Return the (X, Y) coordinate for the center point of the cell that contains the specified text.  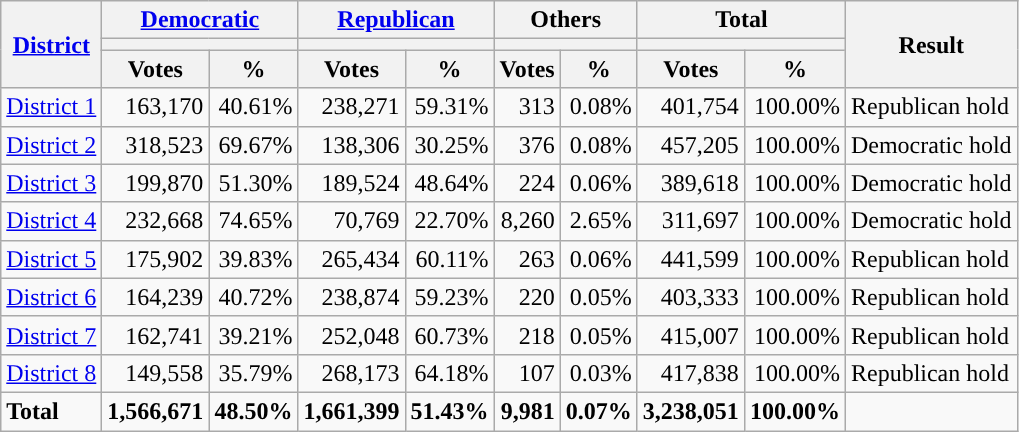
3,238,051 (690, 411)
318,523 (156, 145)
40.72% (254, 297)
1,566,671 (156, 411)
107 (527, 373)
0.07% (598, 411)
238,874 (352, 297)
401,754 (690, 107)
40.61% (254, 107)
Republican (396, 20)
175,902 (156, 259)
51.43% (450, 411)
District 8 (52, 373)
District 7 (52, 335)
138,306 (352, 145)
District 6 (52, 297)
313 (527, 107)
70,769 (352, 221)
149,558 (156, 373)
224 (527, 183)
164,239 (156, 297)
Others (566, 20)
51.30% (254, 183)
417,838 (690, 373)
311,697 (690, 221)
22.70% (450, 221)
39.21% (254, 335)
238,271 (352, 107)
415,007 (690, 335)
48.64% (450, 183)
64.18% (450, 373)
403,333 (690, 297)
59.31% (450, 107)
District 1 (52, 107)
Result (931, 44)
District 2 (52, 145)
162,741 (156, 335)
389,618 (690, 183)
0.03% (598, 373)
39.83% (254, 259)
265,434 (352, 259)
2.65% (598, 221)
252,048 (352, 335)
1,661,399 (352, 411)
441,599 (690, 259)
268,173 (352, 373)
376 (527, 145)
199,870 (156, 183)
69.67% (254, 145)
Democratic (200, 20)
189,524 (352, 183)
163,170 (156, 107)
59.23% (450, 297)
218 (527, 335)
74.65% (254, 221)
60.11% (450, 259)
District 3 (52, 183)
8,260 (527, 221)
457,205 (690, 145)
60.73% (450, 335)
30.25% (450, 145)
District 5 (52, 259)
35.79% (254, 373)
263 (527, 259)
District 4 (52, 221)
232,668 (156, 221)
9,981 (527, 411)
220 (527, 297)
District (52, 44)
48.50% (254, 411)
